From the cell containing the given text, extract its center point as (X, Y) coordinate. 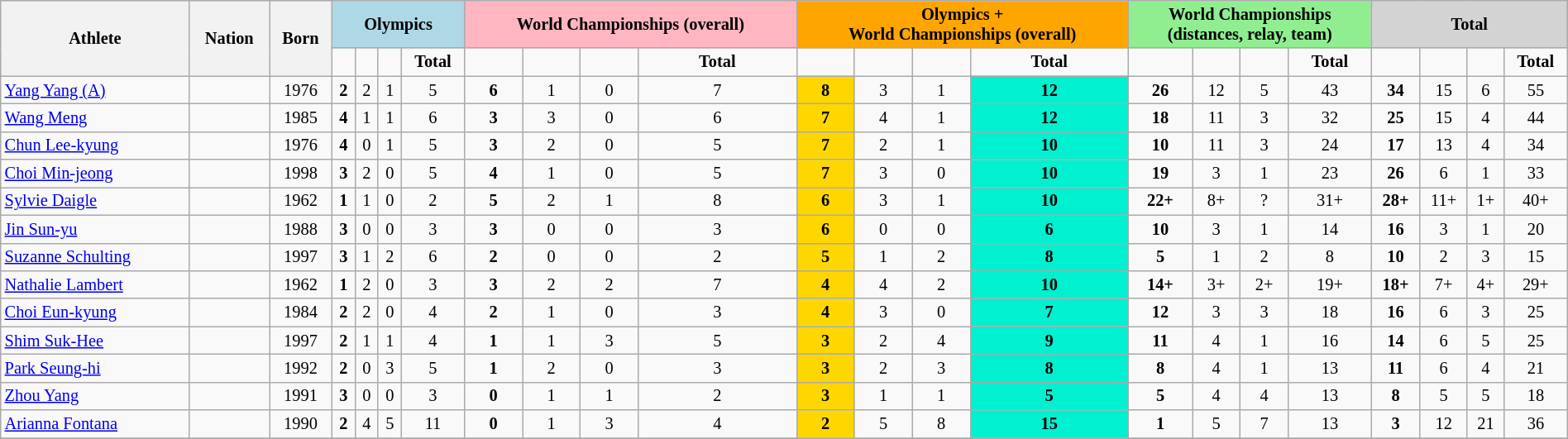
17 (1396, 146)
1992 (301, 368)
Park Seung-hi (95, 368)
Olympics + World Championships (overall) (963, 24)
Born (301, 38)
Zhou Yang (95, 396)
Choi Eun-kyung (95, 313)
44 (1537, 117)
32 (1330, 117)
19+ (1330, 284)
1990 (301, 424)
20 (1537, 229)
Athlete (95, 38)
36 (1537, 424)
4+ (1485, 284)
18+ (1396, 284)
Suzanne Schulting (95, 257)
7+ (1444, 284)
Shim Suk-Hee (95, 341)
2+ (1264, 284)
1998 (301, 174)
World Championships(distances, relay, team) (1250, 24)
43 (1330, 90)
1985 (301, 117)
Nathalie Lambert (95, 284)
24 (1330, 146)
Olympics (398, 24)
33 (1537, 174)
Jin Sun-yu (95, 229)
Chun Lee-kyung (95, 146)
9 (1049, 341)
Wang Meng (95, 117)
1984 (301, 313)
14+ (1159, 284)
19 (1159, 174)
Yang Yang (A) (95, 90)
40+ (1537, 201)
31+ (1330, 201)
? (1264, 201)
11+ (1444, 201)
23 (1330, 174)
55 (1537, 90)
1+ (1485, 201)
World Championships (overall) (630, 24)
22+ (1159, 201)
Arianna Fontana (95, 424)
8+ (1217, 201)
Choi Min-jeong (95, 174)
1988 (301, 229)
1991 (301, 396)
28+ (1396, 201)
Nation (230, 38)
3+ (1217, 284)
29+ (1537, 284)
Sylvie Daigle (95, 201)
